From the cell containing the given text, extract its center point as [X, Y] coordinate. 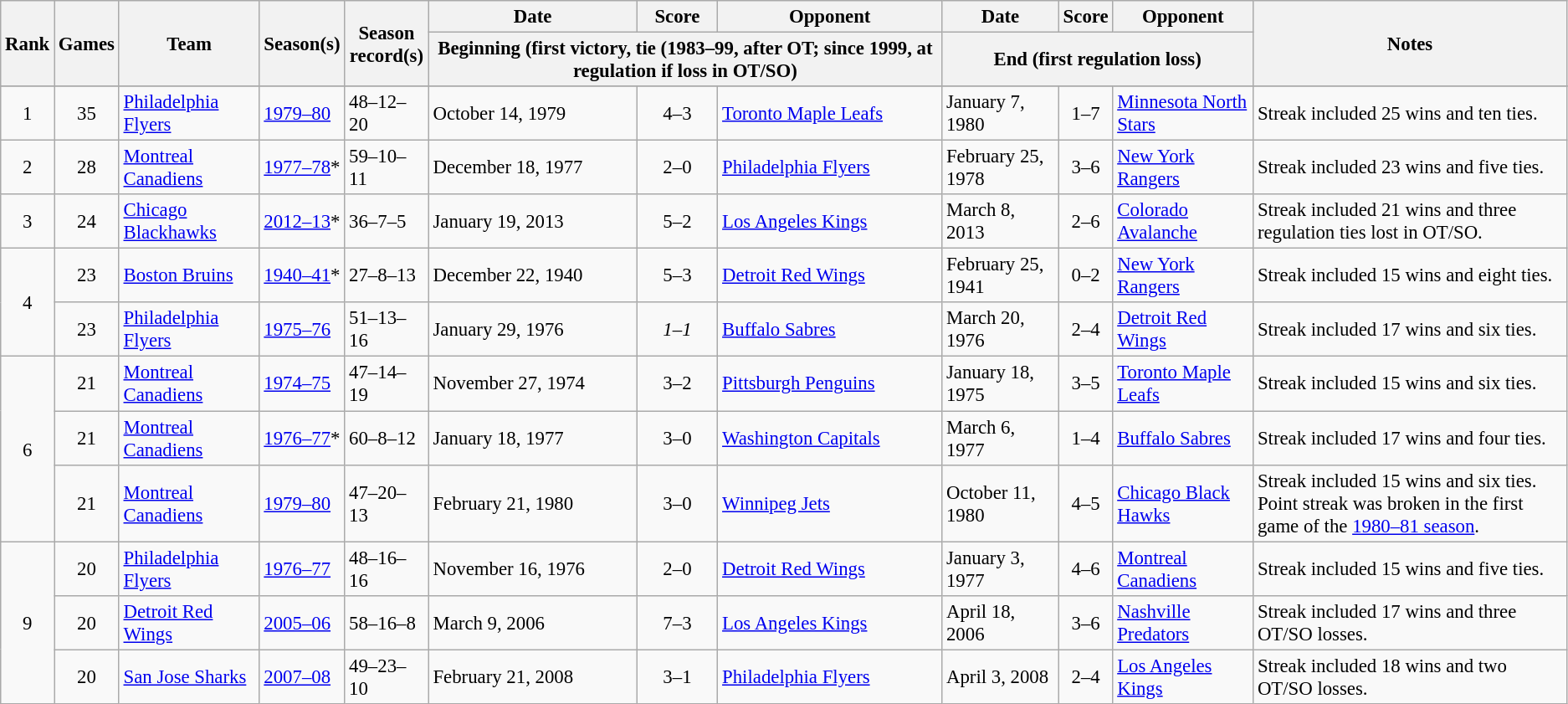
December 18, 1977 [532, 167]
2005–06 [302, 623]
Chicago Black Hawks [1183, 503]
Chicago Blackhawks [189, 221]
February 25, 1941 [1001, 276]
60–8–12 [387, 439]
Streak included 21 wins and three regulation ties lost in OT/SO. [1411, 221]
Streak included 17 wins and six ties. [1411, 330]
January 18, 1977 [532, 439]
Beginning (first victory, tie (1983–99, after OT; since 1999, at regulation if loss in OT/SO) [685, 60]
January 7, 1980 [1001, 114]
Streak included 17 wins and four ties. [1411, 439]
February 25, 1978 [1001, 167]
Streak included 25 wins and ten ties. [1411, 114]
Team [189, 44]
1975–76 [302, 330]
3–5 [1086, 383]
35 [87, 114]
April 3, 2008 [1001, 676]
Seasonrecord(s) [387, 44]
9 [28, 623]
4–6 [1086, 569]
Nashville Predators [1183, 623]
2 [28, 167]
59–10–11 [387, 167]
1974–75 [302, 383]
Pittsburgh Penguins [830, 383]
February 21, 2008 [532, 676]
January 18, 1975 [1001, 383]
6 [28, 449]
51–13–16 [387, 330]
February 21, 1980 [532, 503]
48–12–20 [387, 114]
1976–77 [302, 569]
March 9, 2006 [532, 623]
2007–08 [302, 676]
1940–41* [302, 276]
2–6 [1086, 221]
1976–77* [302, 439]
27–8–13 [387, 276]
1 [28, 114]
2012–13* [302, 221]
March 6, 1977 [1001, 439]
January 3, 1977 [1001, 569]
Washington Capitals [830, 439]
48–16–16 [387, 569]
Streak included 18 wins and two OT/SO losses. [1411, 676]
4 [28, 303]
January 29, 1976 [532, 330]
58–16–8 [387, 623]
March 20, 1976 [1001, 330]
Minnesota North Stars [1183, 114]
47–20–13 [387, 503]
47–14–19 [387, 383]
Season(s) [302, 44]
3–2 [678, 383]
January 19, 2013 [532, 221]
October 14, 1979 [532, 114]
November 16, 1976 [532, 569]
3 [28, 221]
Streak included 23 wins and five ties. [1411, 167]
November 27, 1974 [532, 383]
Rank [28, 44]
4–3 [678, 114]
Games [87, 44]
Streak included 15 wins and eight ties. [1411, 276]
April 18, 2006 [1001, 623]
Streak included 15 wins and six ties. [1411, 383]
5–3 [678, 276]
Boston Bruins [189, 276]
24 [87, 221]
36–7–5 [387, 221]
1–1 [678, 330]
End (first regulation loss) [1098, 60]
1977–78* [302, 167]
49–23–10 [387, 676]
Streak included 15 wins and five ties. [1411, 569]
1–7 [1086, 114]
Streak included 17 wins and three OT/SO losses. [1411, 623]
Colorado Avalanche [1183, 221]
28 [87, 167]
3–1 [678, 676]
Streak included 15 wins and six ties.Point streak was broken in the first game of the 1980–81 season. [1411, 503]
5–2 [678, 221]
7–3 [678, 623]
0–2 [1086, 276]
March 8, 2013 [1001, 221]
October 11, 1980 [1001, 503]
4–5 [1086, 503]
Notes [1411, 44]
Winnipeg Jets [830, 503]
1–4 [1086, 439]
December 22, 1940 [532, 276]
San Jose Sharks [189, 676]
